Locate the cell with the specified text and output its [X, Y] center coordinate. 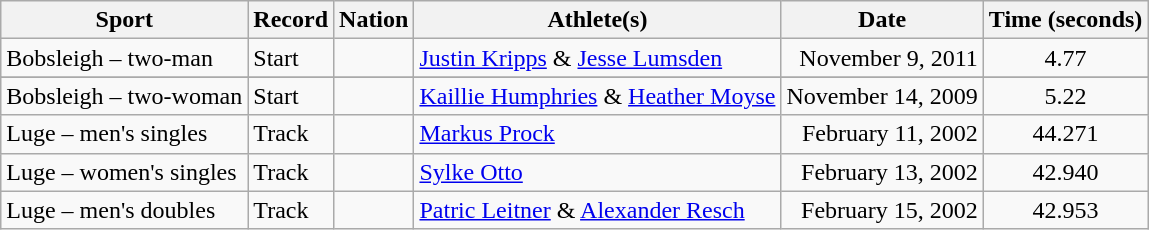
Patric Leitner & Alexander Resch [598, 210]
Markus Prock [598, 134]
February 13, 2002 [882, 172]
Bobsleigh – two-woman [124, 96]
4.77 [1066, 58]
Kaillie Humphries & Heather Moyse [598, 96]
Nation [374, 20]
Justin Kripps & Jesse Lumsden [598, 58]
42.940 [1066, 172]
February 11, 2002 [882, 134]
November 14, 2009 [882, 96]
Date [882, 20]
5.22 [1066, 96]
Bobsleigh – two-man [124, 58]
Sylke Otto [598, 172]
Luge – men's singles [124, 134]
November 9, 2011 [882, 58]
Luge – men's doubles [124, 210]
February 15, 2002 [882, 210]
44.271 [1066, 134]
Time (seconds) [1066, 20]
Sport [124, 20]
42.953 [1066, 210]
Luge – women's singles [124, 172]
Record [291, 20]
Athlete(s) [598, 20]
